Identify which cell holds the provided text, then report its [x, y] central coordinate. 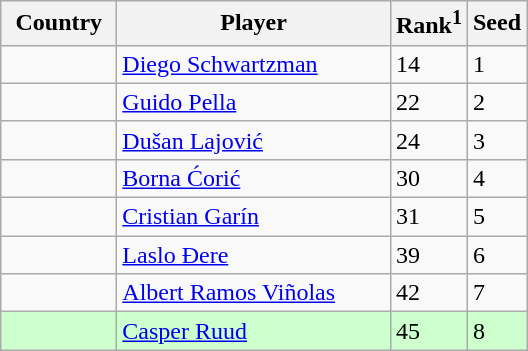
Rank1 [428, 24]
Player [254, 24]
Borna Ćorić [254, 178]
22 [428, 102]
Seed [496, 24]
Casper Ruud [254, 331]
Cristian Garín [254, 217]
Country [59, 24]
24 [428, 140]
6 [496, 255]
42 [428, 293]
3 [496, 140]
4 [496, 178]
45 [428, 331]
39 [428, 255]
30 [428, 178]
8 [496, 331]
2 [496, 102]
31 [428, 217]
1 [496, 64]
Albert Ramos Viñolas [254, 293]
14 [428, 64]
Diego Schwartzman [254, 64]
7 [496, 293]
5 [496, 217]
Guido Pella [254, 102]
Laslo Đere [254, 255]
Dušan Lajović [254, 140]
